Search for the cell housing the specified text and yield its (X, Y) center coordinate. 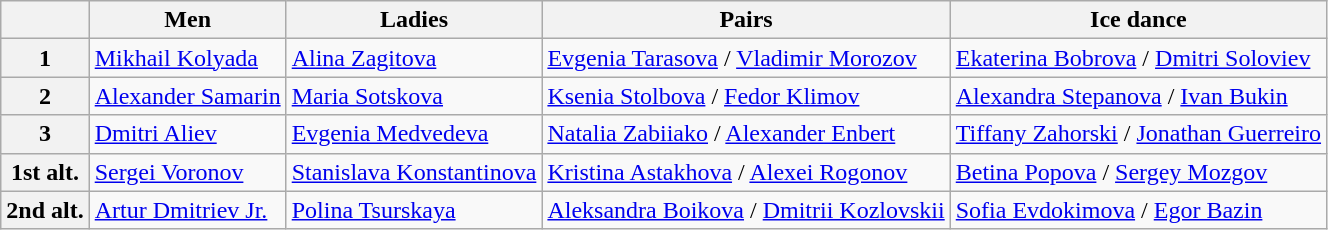
Betina Popova / Sergey Mozgov (1138, 172)
1st alt. (45, 172)
Stanislava Konstantinova (414, 172)
Evgenia Medvedeva (414, 134)
Alina Zagitova (414, 58)
Sofia Evdokimova / Egor Bazin (1138, 210)
Dmitri Aliev (188, 134)
Ladies (414, 20)
Artur Dmitriev Jr. (188, 210)
Tiffany Zahorski / Jonathan Guerreiro (1138, 134)
Alexander Samarin (188, 96)
Pairs (746, 20)
Alexandra Stepanova / Ivan Bukin (1138, 96)
Sergei Voronov (188, 172)
2 (45, 96)
Maria Sotskova (414, 96)
2nd alt. (45, 210)
Natalia Zabiiako / Alexander Enbert (746, 134)
Ice dance (1138, 20)
3 (45, 134)
Mikhail Kolyada (188, 58)
Evgenia Tarasova / Vladimir Morozov (746, 58)
Polina Tsurskaya (414, 210)
1 (45, 58)
Ksenia Stolbova / Fedor Klimov (746, 96)
Aleksandra Boikova / Dmitrii Kozlovskii (746, 210)
Kristina Astakhova / Alexei Rogonov (746, 172)
Ekaterina Bobrova / Dmitri Soloviev (1138, 58)
Men (188, 20)
